Locate the cell with the specified text and output its (X, Y) center coordinate. 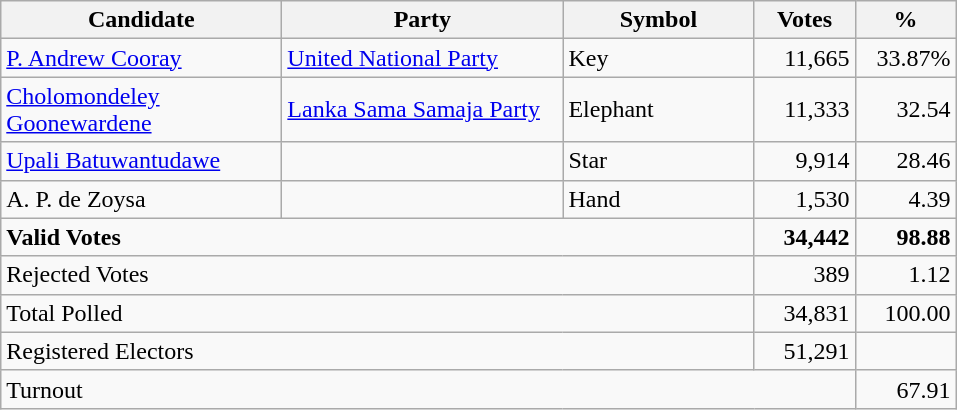
Hand (658, 199)
Votes (804, 20)
28.46 (906, 161)
98.88 (906, 237)
Symbol (658, 20)
51,291 (804, 351)
Registered Electors (378, 351)
1,530 (804, 199)
Rejected Votes (378, 275)
11,333 (804, 110)
33.87% (906, 58)
P. Andrew Cooray (142, 58)
1.12 (906, 275)
9,914 (804, 161)
34,442 (804, 237)
32.54 (906, 110)
34,831 (804, 313)
Upali Batuwantudawe (142, 161)
100.00 (906, 313)
Party (422, 20)
Star (658, 161)
Turnout (428, 389)
Total Polled (378, 313)
389 (804, 275)
% (906, 20)
Candidate (142, 20)
67.91 (906, 389)
Lanka Sama Samaja Party (422, 110)
Key (658, 58)
4.39 (906, 199)
Elephant (658, 110)
11,665 (804, 58)
Cholomondeley Goonewardene (142, 110)
Valid Votes (378, 237)
A. P. de Zoysa (142, 199)
United National Party (422, 58)
